Output the [x, y] coordinate of the center of the cell containing the given text.  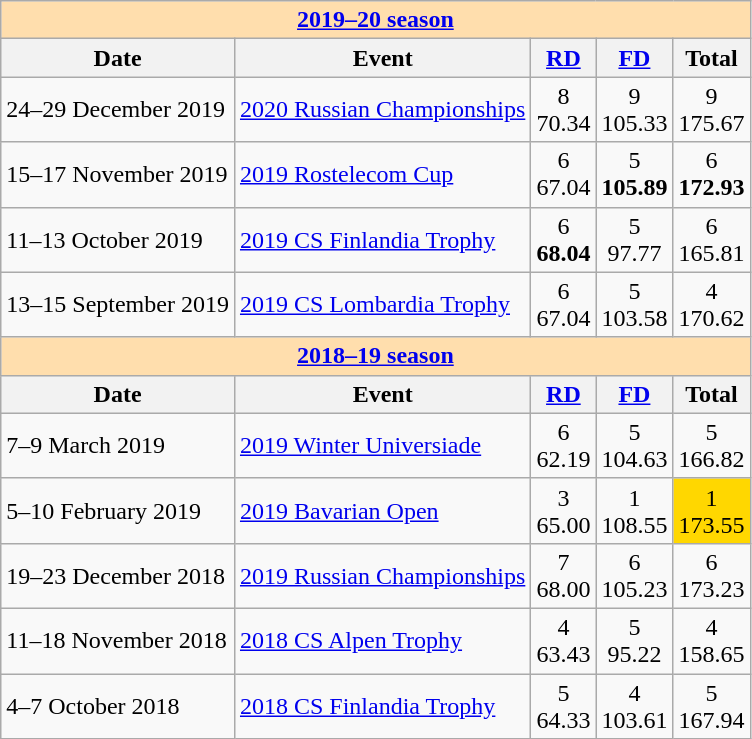
2019 Rostelecom Cup [382, 174]
5 103.58 [634, 304]
4 158.65 [712, 640]
3 65.00 [564, 510]
5 95.22 [634, 640]
2019 CS Lombardia Trophy [382, 304]
5–10 February 2019 [118, 510]
6 173.23 [712, 576]
6 68.04 [564, 240]
2019 CS Finlandia Trophy [382, 240]
2019 Russian Championships [382, 576]
9 105.33 [634, 110]
4–7 October 2018 [118, 706]
2018–19 season [376, 356]
2019–20 season [376, 20]
4 63.43 [564, 640]
15–17 November 2019 [118, 174]
7 68.00 [564, 576]
4 103.61 [634, 706]
2018 CS Finlandia Trophy [382, 706]
7–9 March 2019 [118, 446]
4 170.62 [712, 304]
1 108.55 [634, 510]
1 173.55 [712, 510]
6 172.93 [712, 174]
8 70.34 [564, 110]
2019 Bavarian Open [382, 510]
2019 Winter Universiade [382, 446]
6 62.19 [564, 446]
5 105.89 [634, 174]
5 104.63 [634, 446]
5 166.82 [712, 446]
9 175.67 [712, 110]
2018 CS Alpen Trophy [382, 640]
5 167.94 [712, 706]
13–15 September 2019 [118, 304]
11–18 November 2018 [118, 640]
24–29 December 2019 [118, 110]
5 64.33 [564, 706]
11–13 October 2019 [118, 240]
6 165.81 [712, 240]
19–23 December 2018 [118, 576]
5 97.77 [634, 240]
6 105.23 [634, 576]
2020 Russian Championships [382, 110]
